For the text-containing cell, return its midpoint in (x, y) coordinate format. 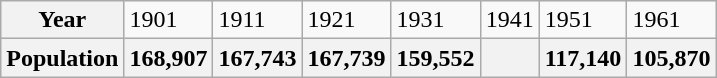
1901 (168, 20)
105,870 (672, 58)
1941 (510, 20)
167,743 (258, 58)
1911 (258, 20)
1951 (583, 20)
117,140 (583, 58)
168,907 (168, 58)
Population (62, 58)
1931 (436, 20)
1961 (672, 20)
Year (62, 20)
167,739 (346, 58)
159,552 (436, 58)
1921 (346, 20)
